Provide the (X, Y) coordinate of the cell's center where the given text is located.  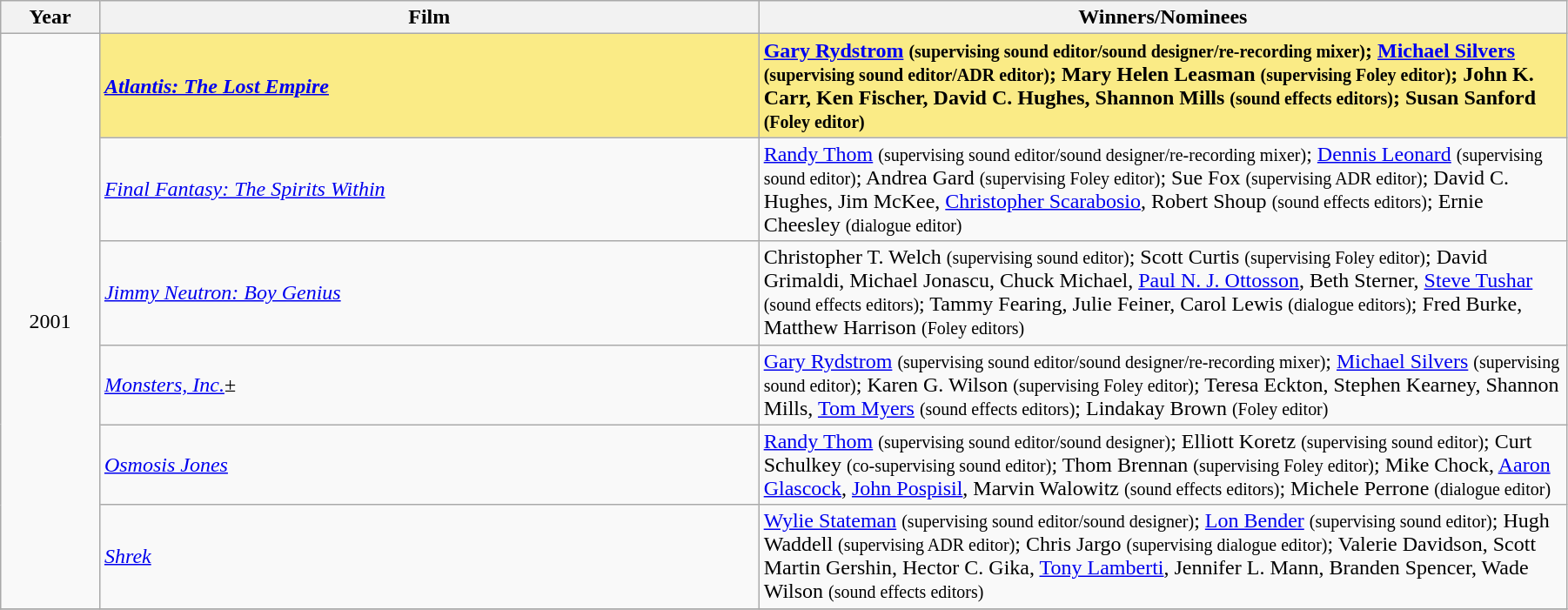
Jimmy Neutron: Boy Genius (429, 292)
Final Fantasy: The Spirits Within (429, 190)
2001 (50, 321)
Shrek (429, 557)
Osmosis Jones (429, 465)
Monsters, Inc.± (429, 385)
Atlantis: The Lost Empire (429, 85)
Film (429, 17)
Winners/Nominees (1163, 17)
Year (50, 17)
